Extract the (X, Y) coordinate from the center of the cell holding the provided text.  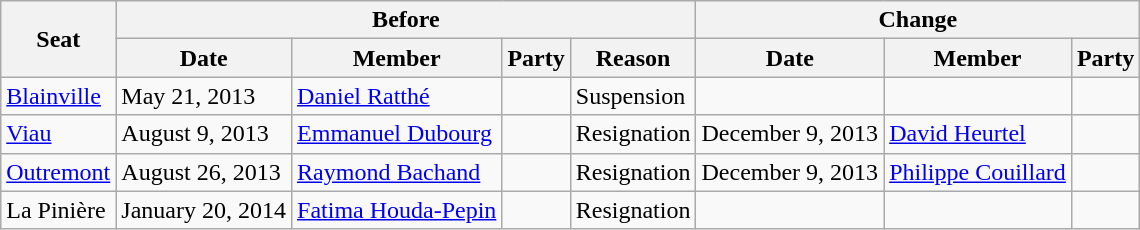
Outremont (58, 172)
Before (406, 20)
Emmanuel Dubourg (397, 134)
May 21, 2013 (204, 96)
August 9, 2013 (204, 134)
Philippe Couillard (978, 172)
Change (918, 20)
January 20, 2014 (204, 210)
Seat (58, 39)
Viau (58, 134)
Suspension (633, 96)
Fatima Houda-Pepin (397, 210)
Blainville (58, 96)
August 26, 2013 (204, 172)
Daniel Ratthé (397, 96)
David Heurtel (978, 134)
La Pinière (58, 210)
Raymond Bachand (397, 172)
Reason (633, 58)
